Find where the given text appears and provide that cell's center as [X, Y] coordinate. 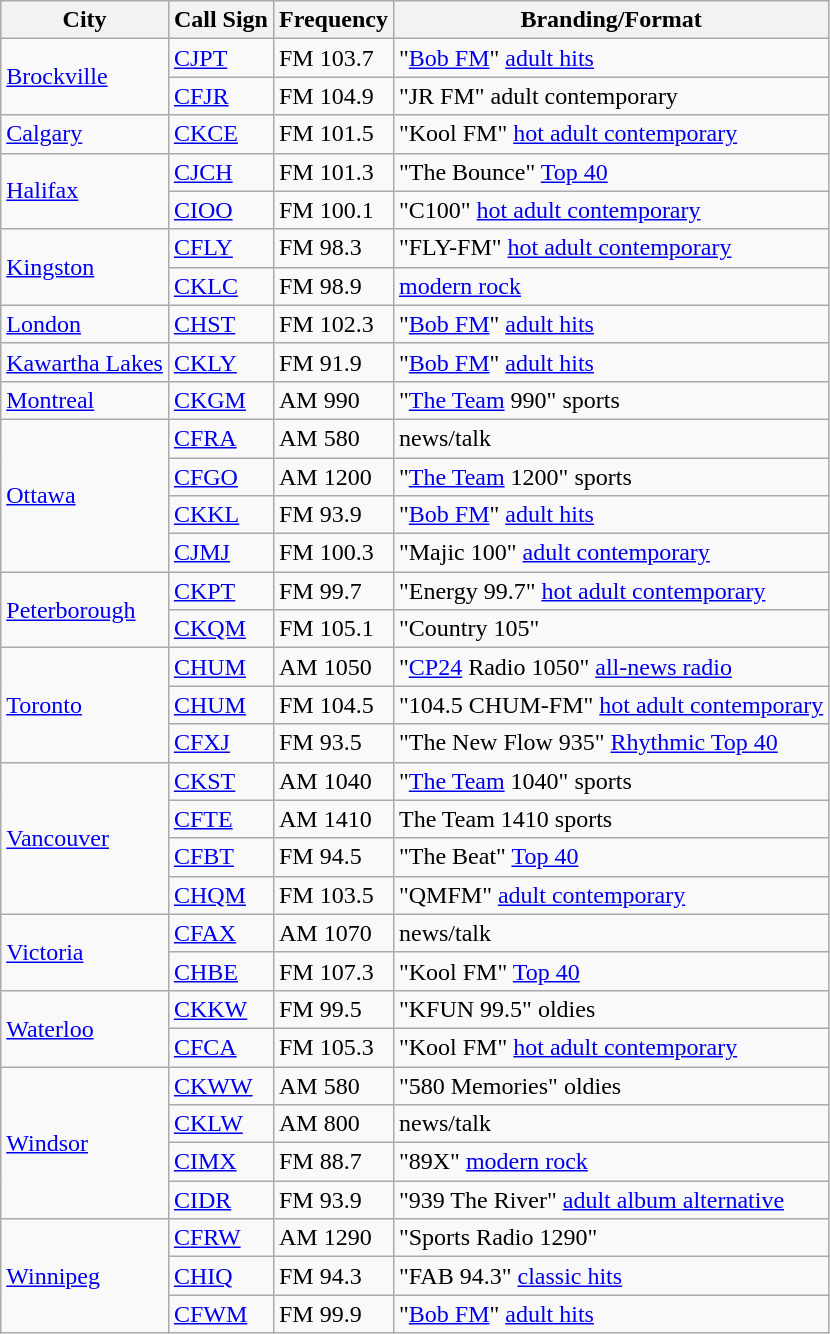
CKKL [220, 515]
FM 103.5 [333, 895]
FM 104.9 [333, 96]
CKKW [220, 1009]
"The New Flow 935" Rhythmic Top 40 [610, 743]
modern rock [610, 286]
CKCE [220, 134]
FM 105.1 [333, 629]
CKWW [220, 1085]
CKLC [220, 286]
CKLW [220, 1124]
"Country 105" [610, 629]
Brockville [85, 77]
"CP24 Radio 1050" all-news radio [610, 667]
FM 98.3 [333, 248]
FM 103.7 [333, 58]
"939 The River" adult album alternative [610, 1200]
CJCH [220, 172]
City [85, 20]
FM 102.3 [333, 324]
Kawartha Lakes [85, 362]
AM 1040 [333, 781]
"The Team 990" sports [610, 400]
CFXJ [220, 743]
"580 Memories" oldies [610, 1085]
"Majic 100" adult contemporary [610, 553]
FM 99.9 [333, 1314]
AM 1290 [333, 1238]
CFTE [220, 819]
FM 88.7 [333, 1162]
CFGO [220, 477]
AM 1050 [333, 667]
"The Team 1200" sports [610, 477]
Peterborough [85, 610]
Halifax [85, 191]
FM 101.3 [333, 172]
CKPT [220, 591]
Victoria [85, 952]
CFRA [220, 438]
Ottawa [85, 495]
CFRW [220, 1238]
AM 800 [333, 1124]
FM 100.3 [333, 553]
CKQM [220, 629]
CJPT [220, 58]
"The Team 1040" sports [610, 781]
FM 94.3 [333, 1276]
Toronto [85, 705]
Kingston [85, 267]
"QMFM" adult contemporary [610, 895]
The Team 1410 sports [610, 819]
FM 104.5 [333, 705]
Branding/Format [610, 20]
Montreal [85, 400]
"JR FM" adult contemporary [610, 96]
"The Bounce" Top 40 [610, 172]
CJMJ [220, 553]
CKGM [220, 400]
"Sports Radio 1290" [610, 1238]
"104.5 CHUM-FM" hot adult contemporary [610, 705]
Vancouver [85, 838]
CHQM [220, 895]
FM 105.3 [333, 1047]
"Energy 99.7" hot adult contemporary [610, 591]
CIMX [220, 1162]
"89X" modern rock [610, 1162]
"Kool FM" Top 40 [610, 971]
Call Sign [220, 20]
CHST [220, 324]
CIDR [220, 1200]
AM 1410 [333, 819]
CFWM [220, 1314]
CKST [220, 781]
Frequency [333, 20]
FM 100.1 [333, 210]
CHIQ [220, 1276]
CFJR [220, 96]
AM 1070 [333, 933]
CKLY [220, 362]
"FAB 94.3" classic hits [610, 1276]
AM 1200 [333, 477]
FM 99.5 [333, 1009]
"C100" hot adult contemporary [610, 210]
"KFUN 99.5" oldies [610, 1009]
FM 91.9 [333, 362]
"FLY-FM" hot adult contemporary [610, 248]
"The Beat" Top 40 [610, 857]
FM 98.9 [333, 286]
CIOO [220, 210]
London [85, 324]
FM 94.5 [333, 857]
Winnipeg [85, 1276]
CHBE [220, 971]
CFCA [220, 1047]
FM 93.5 [333, 743]
FM 99.7 [333, 591]
Calgary [85, 134]
FM 101.5 [333, 134]
AM 990 [333, 400]
Windsor [85, 1142]
CFAX [220, 933]
CFBT [220, 857]
CFLY [220, 248]
FM 107.3 [333, 971]
Waterloo [85, 1028]
